Pinpoint the cell where the given text exists, returning its [x, y] midpoint coordinate. 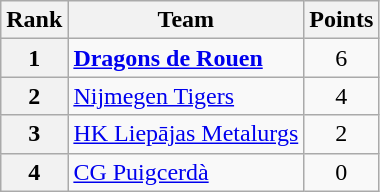
6 [342, 58]
Dragons de Rouen [186, 58]
HK Liepājas Metalurgs [186, 134]
0 [342, 172]
1 [34, 58]
3 [34, 134]
Rank [34, 20]
Nijmegen Tigers [186, 96]
CG Puigcerdà [186, 172]
Points [342, 20]
Team [186, 20]
